Locate the cell with the specified text and output its [x, y] center coordinate. 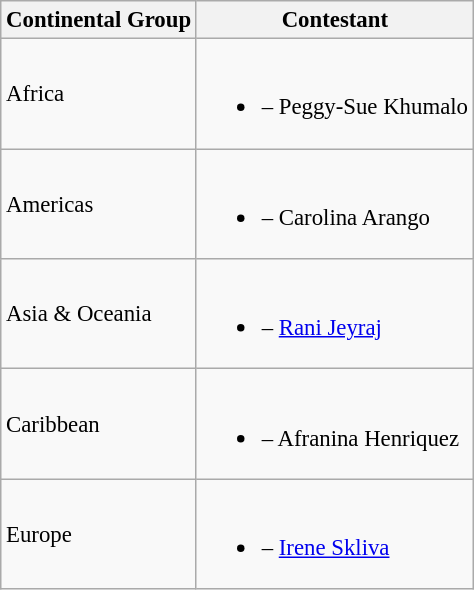
– Peggy-Sue Khumalo [334, 94]
Americas [99, 204]
Caribbean [99, 424]
Contestant [334, 20]
– Rani Jeyraj [334, 314]
– Irene Skliva [334, 534]
Europe [99, 534]
– Afranina Henriquez [334, 424]
Africa [99, 94]
Asia & Oceania [99, 314]
Continental Group [99, 20]
– Carolina Arango [334, 204]
